Determine the [x, y] coordinate at the center of the cell enclosing the given text.  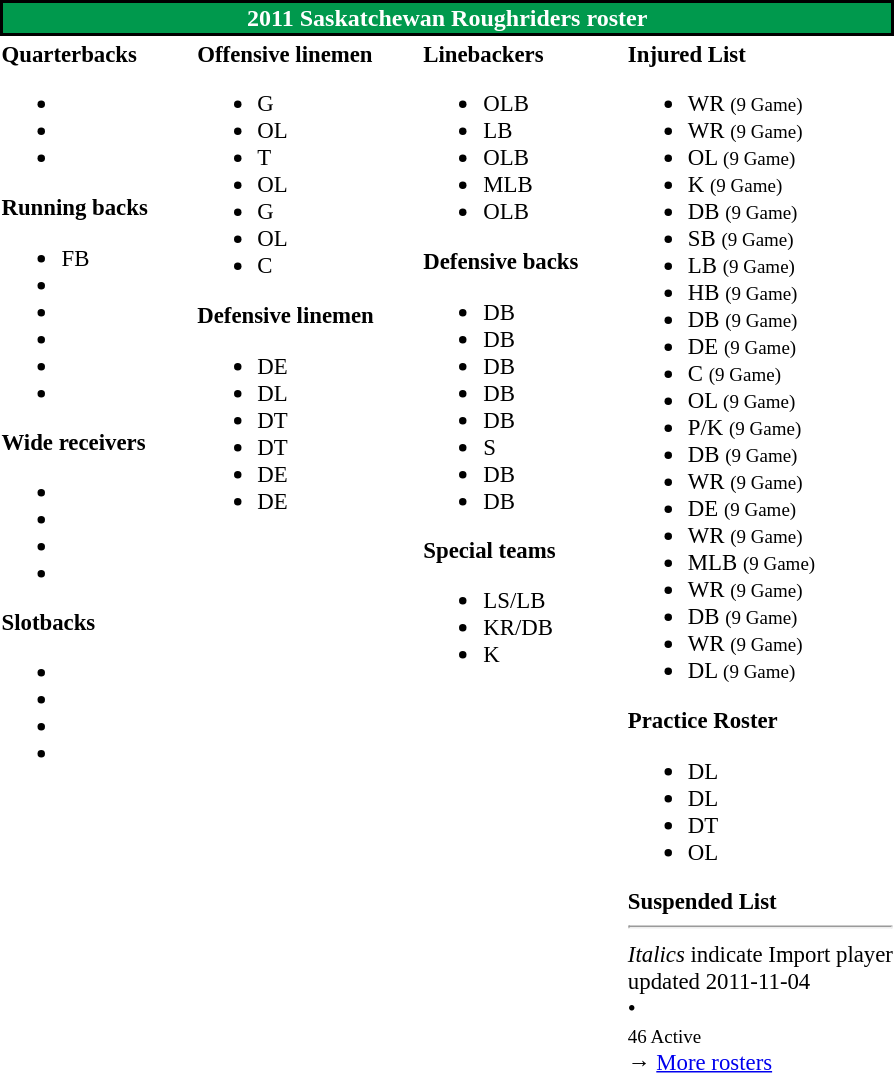
2011 Saskatchewan Roughriders roster [447, 18]
